Locate the cell with the specified text and output its (x, y) center coordinate. 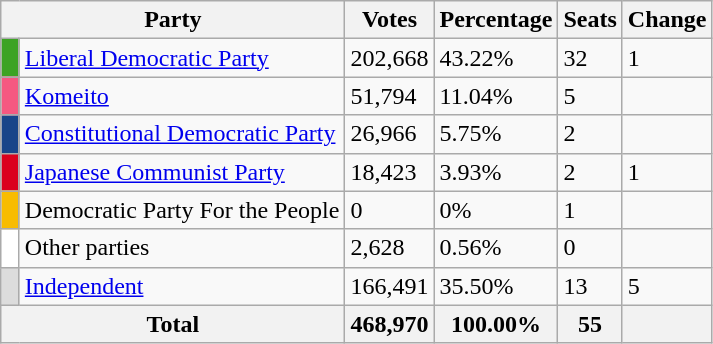
Votes (390, 20)
35.50% (496, 286)
Liberal Democratic Party (182, 58)
Party (173, 20)
55 (590, 324)
0.56% (496, 248)
51,794 (390, 96)
202,668 (390, 58)
Other parties (182, 248)
Independent (182, 286)
11.04% (496, 96)
166,491 (390, 286)
Democratic Party For the People (182, 210)
Japanese Communist Party (182, 172)
32 (590, 58)
5.75% (496, 134)
43.22% (496, 58)
2,628 (390, 248)
18,423 (390, 172)
0% (496, 210)
Seats (590, 20)
Constitutional Democratic Party (182, 134)
100.00% (496, 324)
Total (173, 324)
Komeito (182, 96)
Change (667, 20)
468,970 (390, 324)
13 (590, 286)
26,966 (390, 134)
Percentage (496, 20)
3.93% (496, 172)
